Capture the cell that displays the provided text and extract its [X, Y] central coordinate. 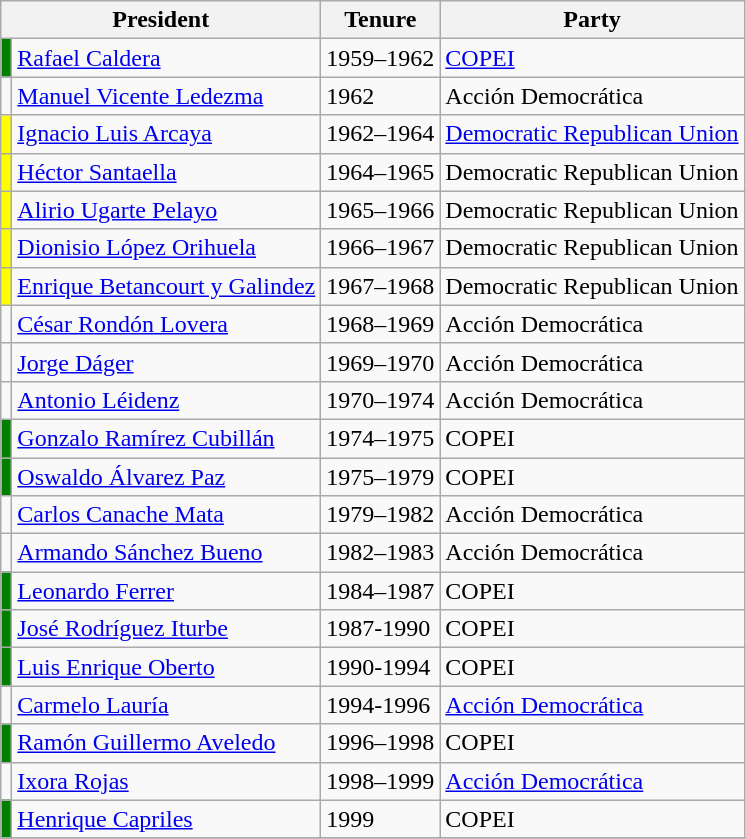
1962 [380, 96]
Rafael Caldera [166, 58]
1966–1967 [380, 248]
José Rodríguez Iturbe [166, 629]
Jorge Dáger [166, 362]
1964–1965 [380, 172]
1968–1969 [380, 324]
1996–1998 [380, 743]
Enrique Betancourt y Galindez [166, 286]
1962–1964 [380, 134]
Ramón Guillermo Aveledo [166, 743]
Ixora Rojas [166, 781]
Henrique Capriles [166, 819]
Armando Sánchez Bueno [166, 553]
1990-1994 [380, 667]
1969–1970 [380, 362]
1970–1974 [380, 400]
1999 [380, 819]
1998–1999 [380, 781]
Tenure [380, 20]
Leonardo Ferrer [166, 591]
1984–1987 [380, 591]
1979–1982 [380, 515]
Carmelo Lauría [166, 705]
Carlos Canache Mata [166, 515]
Manuel Vicente Ledezma [166, 96]
1974–1975 [380, 438]
1965–1966 [380, 210]
Party [592, 20]
Luis Enrique Oberto [166, 667]
Ignacio Luis Arcaya [166, 134]
Alirio Ugarte Pelayo [166, 210]
1982–1983 [380, 553]
1994-1996 [380, 705]
President [161, 20]
Gonzalo Ramírez Cubillán [166, 438]
1975–1979 [380, 477]
Héctor Santaella [166, 172]
1959–1962 [380, 58]
César Rondón Lovera [166, 324]
1967–1968 [380, 286]
Dionisio López Orihuela [166, 248]
1987-1990 [380, 629]
Antonio Léidenz [166, 400]
Oswaldo Álvarez Paz [166, 477]
